Extract the (X, Y) coordinate from the center of the cell holding the provided text.  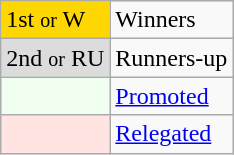
2nd or RU (56, 58)
Promoted (172, 96)
Runners-up (172, 58)
1st or W (56, 20)
Relegated (172, 134)
Winners (172, 20)
